Extract the [x, y] coordinate from the center of the cell holding the provided text.  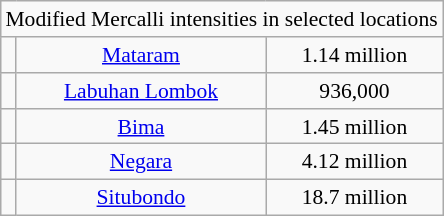
Situbondo [141, 197]
Modified Mercalli intensities in selected locations [221, 19]
Labuhan Lombok [141, 91]
1.14 million [354, 55]
Mataram [141, 55]
Bima [141, 126]
1.45 million [354, 126]
18.7 million [354, 197]
4.12 million [354, 162]
936,000 [354, 91]
Negara [141, 162]
